For the text-containing cell, return its midpoint in (X, Y) coordinate format. 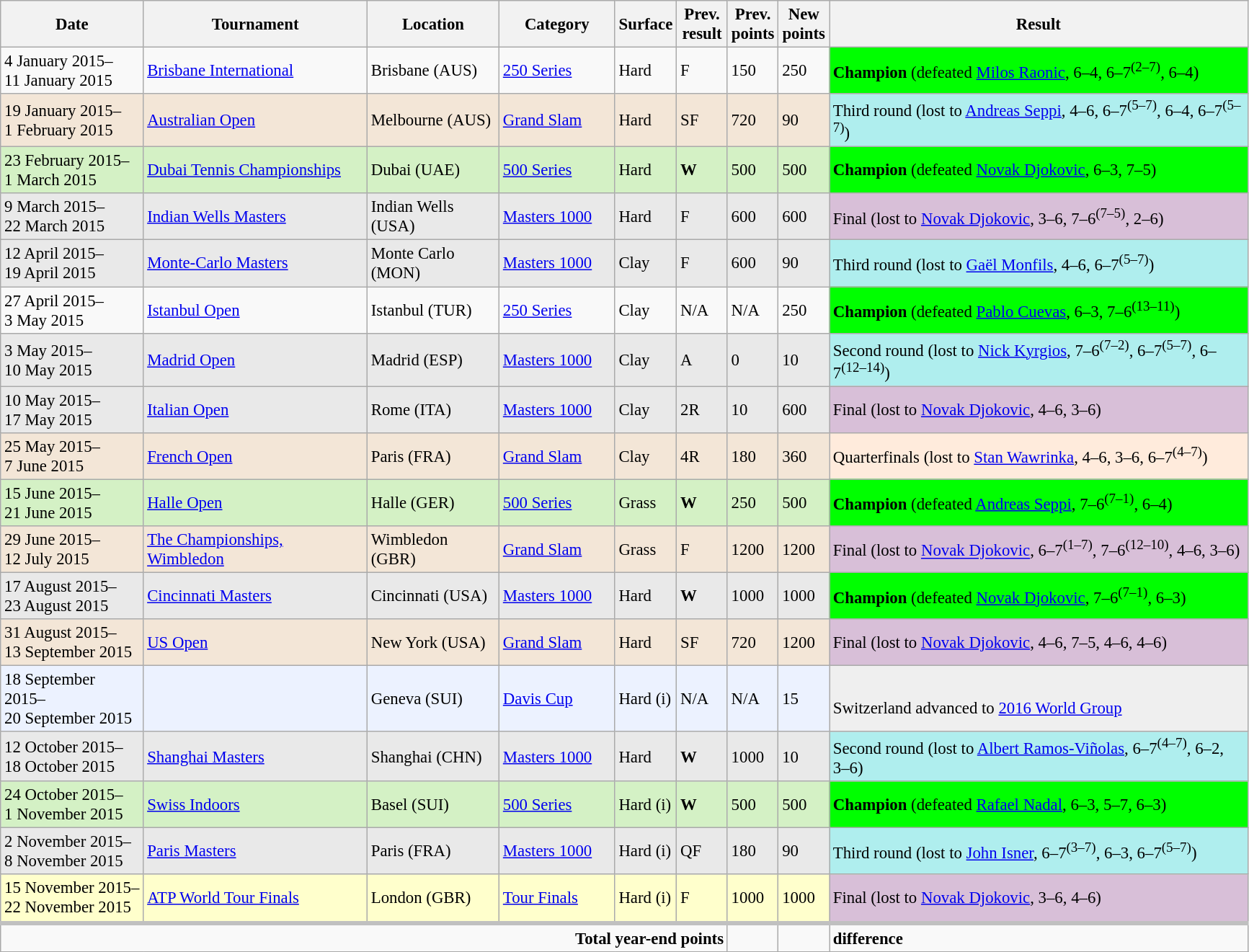
Australian Open (255, 120)
2R (702, 409)
12 October 2015–18 October 2015 (72, 757)
difference (1038, 937)
Melbourne (AUS) (432, 120)
Champion (defeated Novak Djokovic, 7–6(7–1), 6–3) (1038, 595)
Istanbul Open (255, 310)
Champion (defeated Milos Raonic, 6–4, 6–7(2–7), 6–4) (1038, 71)
Champion (defeated Pablo Cuevas, 6–3, 7–6(13–11)) (1038, 310)
Cincinnati (USA) (432, 595)
Wimbledon (GBR) (432, 549)
17 August 2015–23 August 2015 (72, 595)
Geneva (SUI) (432, 699)
Champion (defeated Rafael Nadal, 6–3, 5–7, 6–3) (1038, 804)
Brisbane (AUS) (432, 71)
Shanghai (CHN) (432, 757)
Final (lost to Novak Djokovic, 6–7(1–7), 7–6(12–10), 4–6, 3–6) (1038, 549)
Champion (defeated Novak Djokovic, 6–3, 7–5) (1038, 170)
Tour Finals (558, 899)
Halle Open (255, 503)
Basel (SUI) (432, 804)
15 November 2015–22 November 2015 (72, 899)
4 January 2015–11 January 2015 (72, 71)
Date (72, 25)
US Open (255, 643)
ATP World Tour Finals (255, 899)
Italian Open (255, 409)
Monte-Carlo Masters (255, 264)
29 June 2015–12 July 2015 (72, 549)
Champion (defeated Andreas Seppi, 7–6(7–1), 6–4) (1038, 503)
19 January 2015–1 February 2015 (72, 120)
Quarterfinals (lost to Stan Wawrinka, 4–6, 3–6, 6–7(4–7)) (1038, 457)
Switzerland advanced to 2016 World Group (1038, 699)
Third round (lost to John Isner, 6–7(3–7), 6–3, 6–7(5–7)) (1038, 852)
Second round (lost to Nick Kyrgios, 7–6(7–2), 6–7(5–7), 6–7(12–14)) (1038, 360)
31 August 2015–13 September 2015 (72, 643)
150 (752, 71)
Davis Cup (558, 699)
15 June 2015–21 June 2015 (72, 503)
Cincinnati Masters (255, 595)
The Championships, Wimbledon (255, 549)
24 October 2015–1 November 2015 (72, 804)
Surface (646, 25)
3 May 2015–10 May 2015 (72, 360)
Third round (lost to Gaël Monfils, 4–6, 6–7(5–7)) (1038, 264)
0 (752, 360)
Location (432, 25)
Indian Wells (USA) (432, 216)
New points (804, 25)
Rome (ITA) (432, 409)
Final (lost to Novak Djokovic, 4–6, 7–5, 4–6, 4–6) (1038, 643)
Brisbane International (255, 71)
9 March 2015–22 March 2015 (72, 216)
2 November 2015–8 November 2015 (72, 852)
Madrid (ESP) (432, 360)
Dubai (UAE) (432, 170)
Dubai Tennis Championships (255, 170)
London (GBR) (432, 899)
Final (lost to Novak Djokovic, 3–6, 7–6(7–5), 2–6) (1038, 216)
Final (lost to Novak Djokovic, 3–6, 4–6) (1038, 899)
French Open (255, 457)
27 April 2015–3 May 2015 (72, 310)
25 May 2015–7 June 2015 (72, 457)
Monte Carlo (MON) (432, 264)
Shanghai Masters (255, 757)
A (702, 360)
10 May 2015–17 May 2015 (72, 409)
Istanbul (TUR) (432, 310)
360 (804, 457)
New York (USA) (432, 643)
18 September 2015–20 September 2015 (72, 699)
23 February 2015–1 March 2015 (72, 170)
Halle (GER) (432, 503)
Category (558, 25)
15 (804, 699)
Third round (lost to Andreas Seppi, 4–6, 6–7(5–7), 6–4, 6–7(5–7)) (1038, 120)
Result (1038, 25)
Swiss Indoors (255, 804)
Prev. points (752, 25)
12 April 2015–19 April 2015 (72, 264)
Total year-end points (365, 937)
Madrid Open (255, 360)
Paris Masters (255, 852)
Prev. result (702, 25)
QF (702, 852)
4R (702, 457)
Tournament (255, 25)
Final (lost to Novak Djokovic, 4–6, 3–6) (1038, 409)
Indian Wells Masters (255, 216)
Second round (lost to Albert Ramos-Viñolas, 6–7(4–7), 6–2, 3–6) (1038, 757)
